Extract the (x, y) coordinate from the center of the cell holding the provided text.  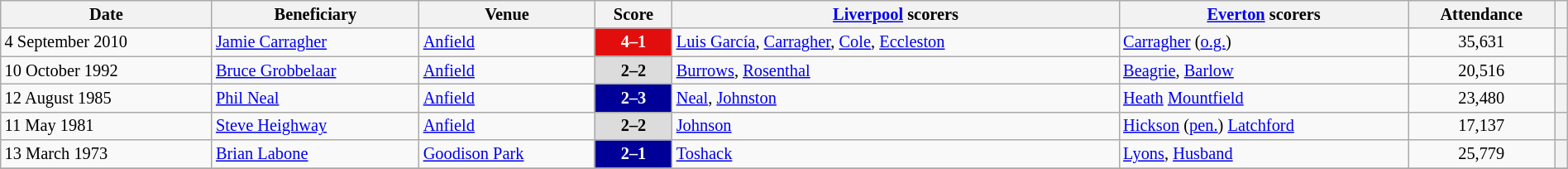
Lyons, Husband (1264, 154)
2–3 (633, 98)
Venue (507, 14)
Johnson (896, 126)
11 May 1981 (106, 126)
20,516 (1482, 70)
4–1 (633, 42)
Brian Labone (316, 154)
Carragher (o.g.) (1264, 42)
Bruce Grobbelaar (316, 70)
10 October 1992 (106, 70)
35,631 (1482, 42)
Beneficiary (316, 14)
Jamie Carragher (316, 42)
Hickson (pen.) Latchford (1264, 126)
Burrows, Rosenthal (896, 70)
Phil Neal (316, 98)
Score (633, 14)
Neal, Johnston (896, 98)
Beagrie, Barlow (1264, 70)
25,779 (1482, 154)
Luis García, Carragher, Cole, Eccleston (896, 42)
2–1 (633, 154)
Date (106, 14)
Steve Heighway (316, 126)
12 August 1985 (106, 98)
Everton scorers (1264, 14)
Heath Mountfield (1264, 98)
Attendance (1482, 14)
Toshack (896, 154)
Goodison Park (507, 154)
17,137 (1482, 126)
23,480 (1482, 98)
13 March 1973 (106, 154)
4 September 2010 (106, 42)
Liverpool scorers (896, 14)
